Return the (x, y) coordinate for the center point of the cell that contains the specified text.  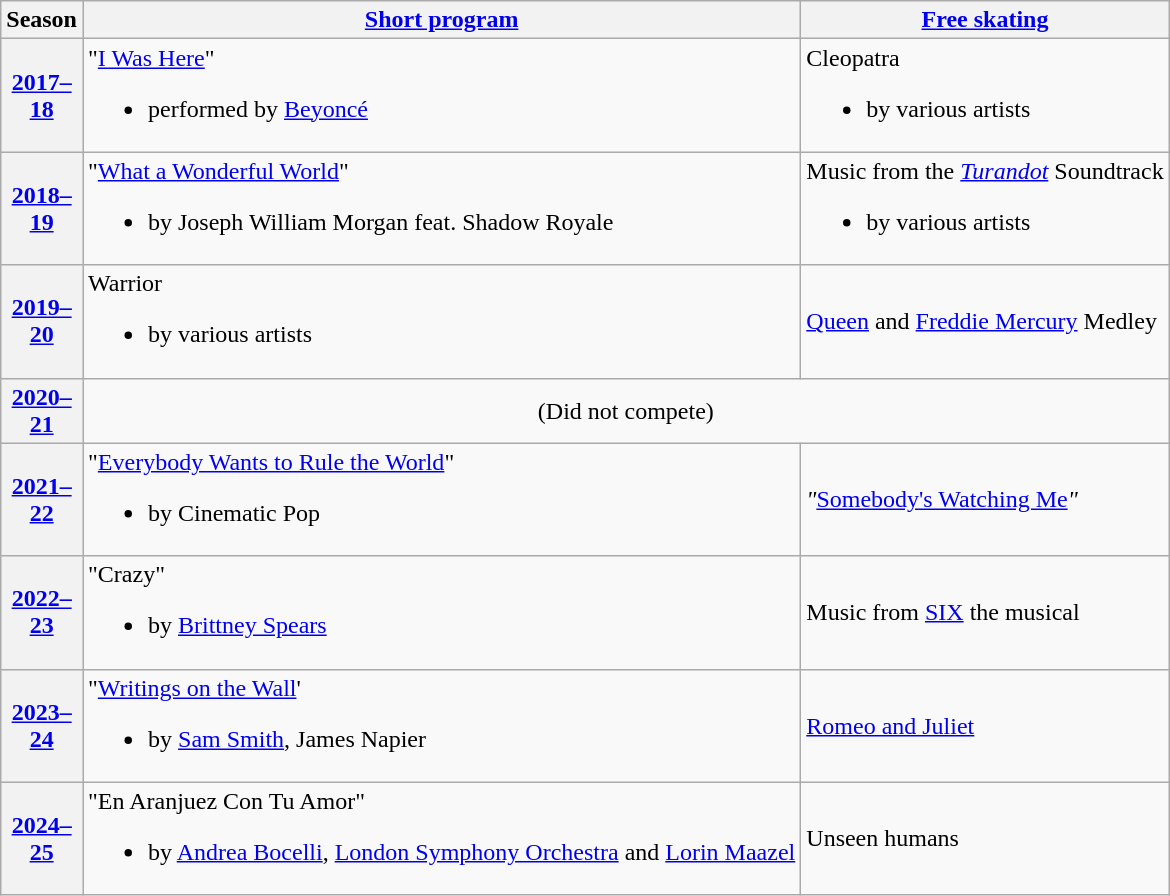
Queen and Freddie Mercury Medley (985, 322)
"Crazy"by Brittney Spears (441, 612)
Cleopatraby various artists (985, 96)
2020–21 (42, 410)
2022–23 (42, 612)
"Everybody Wants to Rule the World"by Cinematic Pop (441, 500)
2024–25 (42, 838)
"Somebody's Watching Me" (985, 500)
2023–24 (42, 726)
Free skating (985, 20)
2021–22 (42, 500)
"I Was Here"performed by Beyoncé (441, 96)
Short program (441, 20)
2018–19 (42, 208)
Music from the Turandot Soundtrackby various artists (985, 208)
"What a Wonderful World"by Joseph William Morgan feat. Shadow Royale (441, 208)
2017–18 (42, 96)
Warriorby various artists (441, 322)
Unseen humans (985, 838)
2019–20 (42, 322)
Romeo and Juliet (985, 726)
(Did not compete) (626, 410)
"En Aranjuez Con Tu Amor"by Andrea Bocelli, London Symphony Orchestra and Lorin Maazel (441, 838)
Season (42, 20)
"Writings on the Wall'by Sam Smith, James Napier (441, 726)
Music from SIX the musical (985, 612)
